Determine the (X, Y) coordinate at the center of the cell enclosing the given text.  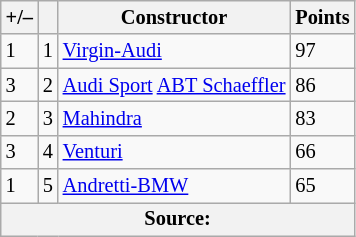
83 (322, 118)
Points (322, 17)
5 (48, 186)
Source: (178, 219)
Andretti-BMW (174, 186)
65 (322, 186)
Mahindra (174, 118)
Venturi (174, 152)
+/– (20, 17)
66 (322, 152)
Virgin-Audi (174, 51)
86 (322, 85)
Constructor (174, 17)
97 (322, 51)
Audi Sport ABT Schaeffler (174, 85)
4 (48, 152)
